Identify which cell holds the provided text, then report its [X, Y] central coordinate. 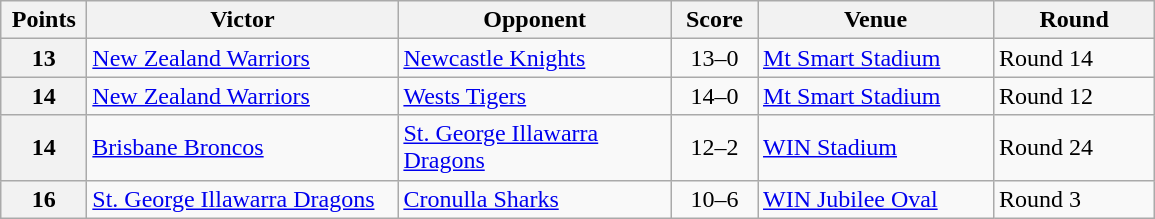
10–6 [714, 199]
Round 14 [1074, 58]
Venue [876, 20]
13–0 [714, 58]
Wests Tigers [535, 96]
Round [1074, 20]
Brisbane Broncos [242, 148]
Round 3 [1074, 199]
Round 24 [1074, 148]
Points [44, 20]
Opponent [535, 20]
Cronulla Sharks [535, 199]
14–0 [714, 96]
16 [44, 199]
WIN Jubilee Oval [876, 199]
WIN Stadium [876, 148]
Round 12 [1074, 96]
Victor [242, 20]
13 [44, 58]
12–2 [714, 148]
Score [714, 20]
Newcastle Knights [535, 58]
